Identify which cell holds the provided text, then report its (x, y) central coordinate. 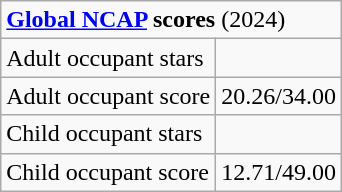
Child occupant stars (108, 134)
Adult occupant score (108, 96)
Child occupant score (108, 172)
20.26/34.00 (279, 96)
12.71/49.00 (279, 172)
Adult occupant stars (108, 58)
Global NCAP scores (2024) (172, 20)
